Capture the cell that displays the provided text and extract its (x, y) central coordinate. 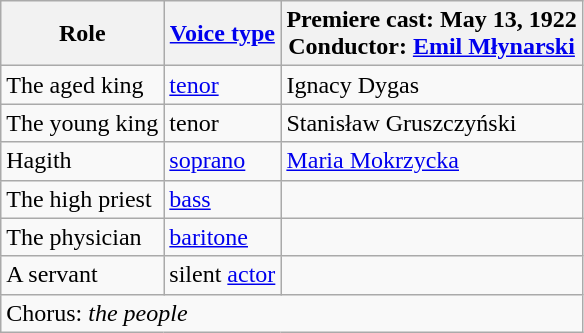
The young king (82, 123)
baritone (222, 237)
Hagith (82, 161)
soprano (222, 161)
Ignacy Dygas (432, 85)
The physician (82, 237)
The aged king (82, 85)
Stanisław Gruszczyński (432, 123)
The high priest (82, 199)
Chorus: the people (292, 313)
Role (82, 34)
A servant (82, 275)
Voice type (222, 34)
silent actor (222, 275)
Premiere cast: May 13, 1922Conductor: Emil Młynarski (432, 34)
Maria Mokrzycka (432, 161)
bass (222, 199)
